Search for the cell housing the specified text and yield its [X, Y] center coordinate. 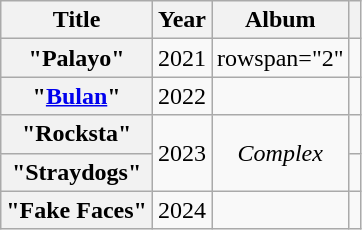
"Fake Faces" [77, 210]
rowspan="2" [281, 58]
"Bulan" [77, 96]
2023 [182, 153]
2021 [182, 58]
2024 [182, 210]
Complex [281, 153]
Title [77, 20]
Album [281, 20]
"Straydogs" [77, 172]
"Rocksta" [77, 134]
"Palayo" [77, 58]
Year [182, 20]
2022 [182, 96]
